Detect which cell encompasses the target text, then output its [X, Y] center coordinate. 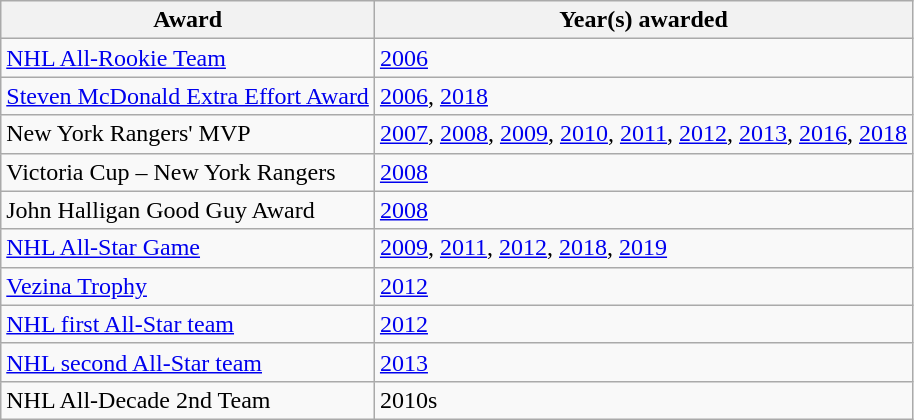
NHL first All-Star team [188, 324]
NHL All-Star Game [188, 248]
Steven McDonald Extra Effort Award [188, 96]
Vezina Trophy [188, 286]
Year(s) awarded [643, 20]
Award [188, 20]
2010s [643, 400]
2006, 2018 [643, 96]
2007, 2008, 2009, 2010, 2011, 2012, 2013, 2016, 2018 [643, 134]
2009, 2011, 2012, 2018, 2019 [643, 248]
NHL All-Decade 2nd Team [188, 400]
Victoria Cup – New York Rangers [188, 172]
2013 [643, 362]
NHL All-Rookie Team [188, 58]
NHL second All-Star team [188, 362]
2006 [643, 58]
John Halligan Good Guy Award [188, 210]
New York Rangers' MVP [188, 134]
